Determine the (X, Y) coordinate at the center of the cell enclosing the given text.  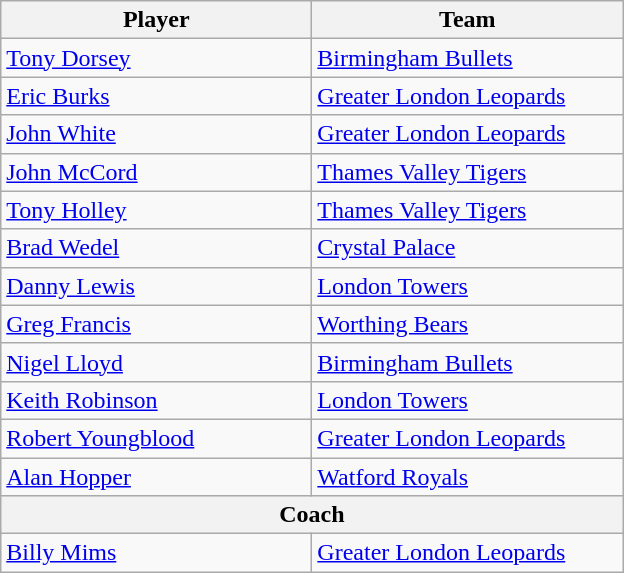
Coach (312, 515)
Worthing Bears (468, 324)
Watford Royals (468, 477)
Crystal Palace (468, 248)
Nigel Lloyd (156, 362)
Greg Francis (156, 324)
Robert Youngblood (156, 438)
Danny Lewis (156, 286)
Alan Hopper (156, 477)
Brad Wedel (156, 248)
Eric Burks (156, 96)
Tony Dorsey (156, 58)
Player (156, 20)
Team (468, 20)
Billy Mims (156, 553)
Keith Robinson (156, 400)
Tony Holley (156, 210)
John McCord (156, 172)
John White (156, 134)
